Provide the (X, Y) coordinate of the cell's center where the given text is located.  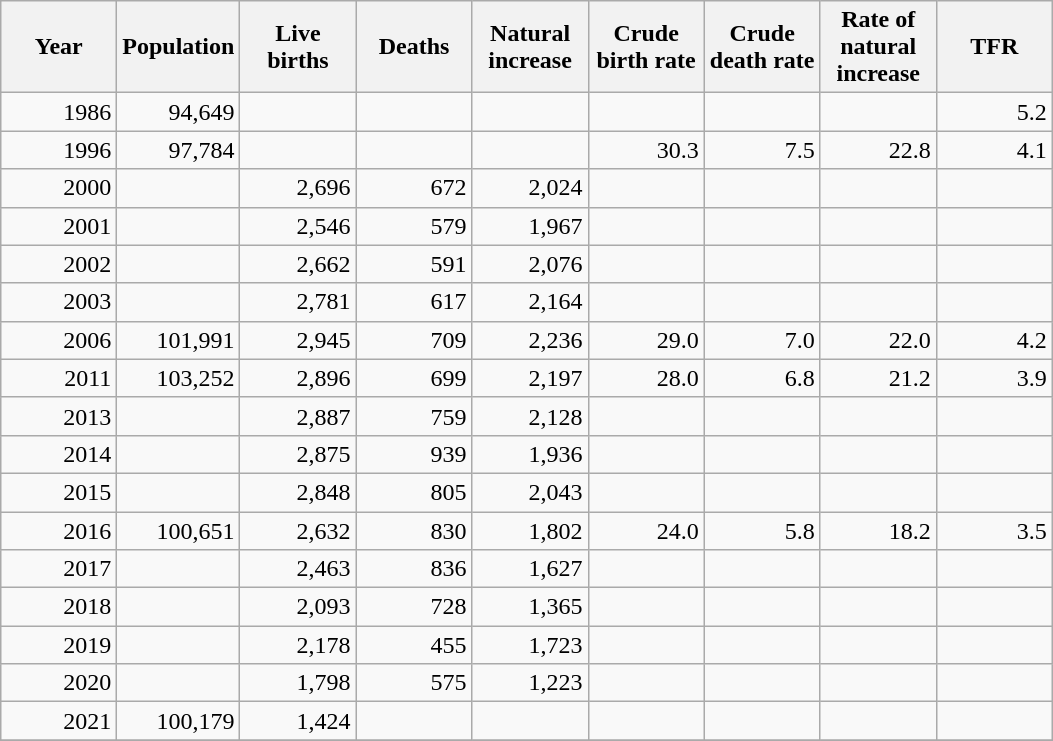
Deaths (414, 47)
1,424 (298, 721)
939 (414, 454)
759 (414, 416)
2,043 (530, 492)
1996 (59, 150)
7.5 (762, 150)
TFR (994, 47)
97,784 (178, 150)
2021 (59, 721)
Population (178, 47)
29.0 (646, 340)
30.3 (646, 150)
Crude death rate (762, 47)
805 (414, 492)
Crude birth rate (646, 47)
617 (414, 302)
2,546 (298, 226)
22.0 (878, 340)
103,252 (178, 378)
2014 (59, 454)
100,179 (178, 721)
1,223 (530, 683)
6.8 (762, 378)
2013 (59, 416)
830 (414, 531)
2017 (59, 569)
Live births (298, 47)
1,798 (298, 683)
2,197 (530, 378)
699 (414, 378)
575 (414, 683)
2020 (59, 683)
3.9 (994, 378)
2,164 (530, 302)
2002 (59, 264)
2,781 (298, 302)
455 (414, 645)
591 (414, 264)
2,463 (298, 569)
2001 (59, 226)
2,896 (298, 378)
2,024 (530, 188)
Rate of natural increase (878, 47)
1,627 (530, 569)
2,662 (298, 264)
1,967 (530, 226)
28.0 (646, 378)
2016 (59, 531)
2019 (59, 645)
728 (414, 607)
22.8 (878, 150)
2000 (59, 188)
836 (414, 569)
7.0 (762, 340)
709 (414, 340)
1,723 (530, 645)
1,365 (530, 607)
4.2 (994, 340)
2,887 (298, 416)
2006 (59, 340)
18.2 (878, 531)
1,936 (530, 454)
2003 (59, 302)
2,632 (298, 531)
Natural increase (530, 47)
4.1 (994, 150)
579 (414, 226)
2011 (59, 378)
Year (59, 47)
21.2 (878, 378)
2,848 (298, 492)
2018 (59, 607)
672 (414, 188)
2015 (59, 492)
5.8 (762, 531)
2,236 (530, 340)
2,128 (530, 416)
24.0 (646, 531)
5.2 (994, 112)
3.5 (994, 531)
100,651 (178, 531)
2,178 (298, 645)
2,093 (298, 607)
2,696 (298, 188)
1,802 (530, 531)
2,945 (298, 340)
94,649 (178, 112)
2,875 (298, 454)
2,076 (530, 264)
101,991 (178, 340)
1986 (59, 112)
